Provide the [X, Y] coordinate of the cell's center where the given text is located.  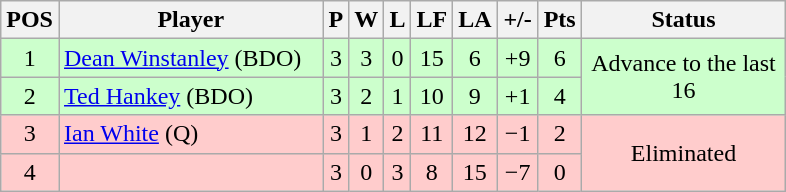
−1 [518, 134]
Player [190, 20]
LF [432, 20]
Ted Hankey (BDO) [190, 96]
Ian White (Q) [190, 134]
W [366, 20]
10 [432, 96]
LA [475, 20]
8 [432, 172]
12 [475, 134]
P [336, 20]
9 [475, 96]
11 [432, 134]
−7 [518, 172]
+1 [518, 96]
Status [684, 20]
+/- [518, 20]
POS [30, 20]
+9 [518, 58]
L [398, 20]
Pts [560, 20]
Eliminated [684, 153]
Dean Winstanley (BDO) [190, 58]
Advance to the last 16 [684, 77]
